Search for the cell housing the specified text and yield its [X, Y] center coordinate. 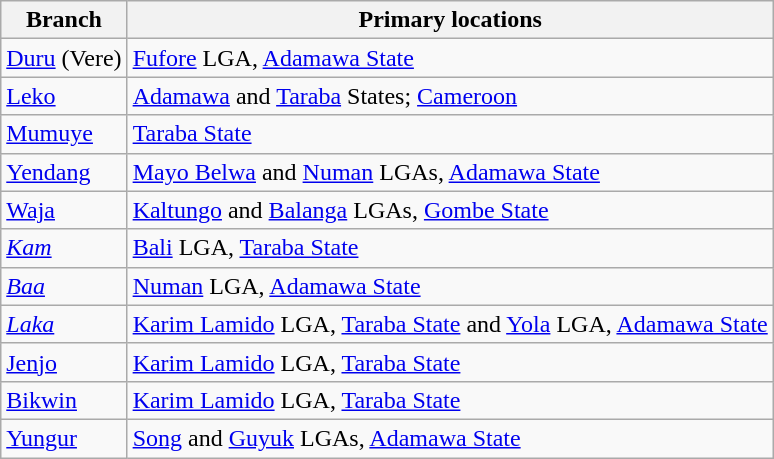
Bikwin [64, 400]
Numan LGA, Adamawa State [450, 286]
Laka [64, 324]
Jenjo [64, 362]
Taraba State [450, 134]
Kaltungo and Balanga LGAs, Gombe State [450, 210]
Fufore LGA, Adamawa State [450, 58]
Yungur [64, 438]
Adamawa and Taraba States; Cameroon [450, 96]
Mayo Belwa and Numan LGAs, Adamawa State [450, 172]
Leko [64, 96]
Bali LGA, Taraba State [450, 248]
Baa [64, 286]
Yendang [64, 172]
Karim Lamido LGA, Taraba State and Yola LGA, Adamawa State [450, 324]
Branch [64, 20]
Waja [64, 210]
Primary locations [450, 20]
Song and Guyuk LGAs, Adamawa State [450, 438]
Kam [64, 248]
Duru (Vere) [64, 58]
Mumuye [64, 134]
